Locate the cell with the specified text and output its (x, y) center coordinate. 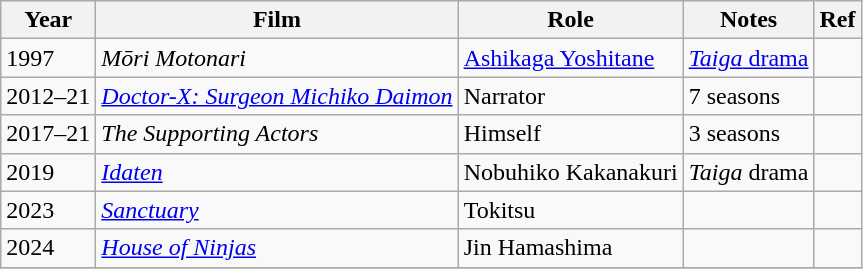
The Supporting Actors (277, 134)
7 seasons (748, 96)
Himself (570, 134)
Year (48, 20)
Ref (838, 20)
Ashikaga Yoshitane (570, 58)
Doctor-X: Surgeon Michiko Daimon (277, 96)
2024 (48, 248)
Jin Hamashima (570, 248)
1997 (48, 58)
3 seasons (748, 134)
Narrator (570, 96)
House of Ninjas (277, 248)
Mōri Motonari (277, 58)
Nobuhiko Kakanakuri (570, 172)
2012–21 (48, 96)
2017–21 (48, 134)
2019 (48, 172)
Film (277, 20)
Sanctuary (277, 210)
2023 (48, 210)
Idaten (277, 172)
Notes (748, 20)
Tokitsu (570, 210)
Role (570, 20)
